Detect which cell encompasses the target text, then output its (x, y) center coordinate. 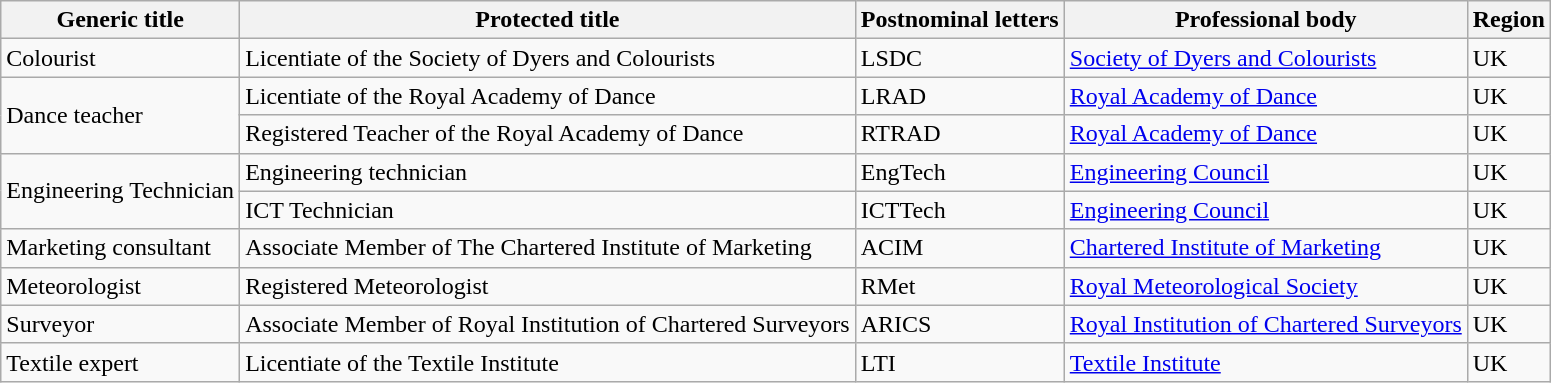
Dance teacher (120, 115)
RMet (960, 286)
RTRAD (960, 134)
ICT Technician (548, 210)
Registered Teacher of the Royal Academy of Dance (548, 134)
Chartered Institute of Marketing (1266, 248)
Society of Dyers and Colourists (1266, 58)
Professional body (1266, 20)
Postnominal letters (960, 20)
ICTTech (960, 210)
Royal Meteorological Society (1266, 286)
Region (1508, 20)
Engineering Technician (120, 191)
ARICS (960, 324)
ACIM (960, 248)
Licentiate of the Royal Academy of Dance (548, 96)
Surveyor (120, 324)
Associate Member of Royal Institution of Chartered Surveyors (548, 324)
Colourist (120, 58)
Marketing consultant (120, 248)
Engineering technician (548, 172)
Protected title (548, 20)
Registered Meteorologist (548, 286)
LRAD (960, 96)
Associate Member of The Chartered Institute of Marketing (548, 248)
Meteorologist (120, 286)
Textile Institute (1266, 362)
EngTech (960, 172)
LSDC (960, 58)
Generic title (120, 20)
LTI (960, 362)
Royal Institution of Chartered Surveyors (1266, 324)
Licentiate of the Textile Institute (548, 362)
Licentiate of the Society of Dyers and Colourists (548, 58)
Textile expert (120, 362)
